Return the [x, y] coordinate for the center point of the cell that contains the specified text.  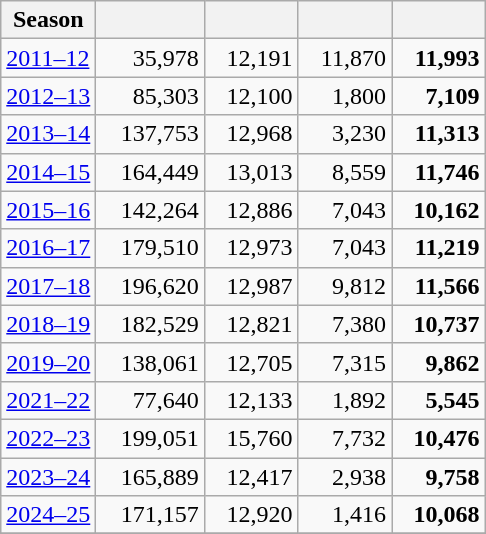
12,821 [251, 324]
11,219 [439, 248]
12,973 [251, 248]
12,886 [251, 210]
77,640 [150, 400]
171,157 [150, 515]
9,758 [439, 477]
12,987 [251, 286]
2012–13 [48, 96]
13,013 [251, 172]
2021–22 [48, 400]
11,993 [439, 58]
199,051 [150, 438]
Season [48, 20]
2013–14 [48, 134]
8,559 [345, 172]
11,870 [345, 58]
164,449 [150, 172]
2024–25 [48, 515]
35,978 [150, 58]
10,162 [439, 210]
7,732 [345, 438]
2015–16 [48, 210]
11,313 [439, 134]
7,109 [439, 96]
2014–15 [48, 172]
1,800 [345, 96]
10,476 [439, 438]
138,061 [150, 362]
12,705 [251, 362]
5,545 [439, 400]
12,968 [251, 134]
85,303 [150, 96]
1,892 [345, 400]
11,746 [439, 172]
179,510 [150, 248]
2019–20 [48, 362]
182,529 [150, 324]
10,737 [439, 324]
12,100 [251, 96]
2017–18 [48, 286]
15,760 [251, 438]
7,380 [345, 324]
11,566 [439, 286]
2,938 [345, 477]
165,889 [150, 477]
9,812 [345, 286]
12,133 [251, 400]
1,416 [345, 515]
196,620 [150, 286]
2016–17 [48, 248]
12,417 [251, 477]
2011–12 [48, 58]
3,230 [345, 134]
2023–24 [48, 477]
7,315 [345, 362]
2018–19 [48, 324]
9,862 [439, 362]
2022–23 [48, 438]
137,753 [150, 134]
12,191 [251, 58]
10,068 [439, 515]
142,264 [150, 210]
12,920 [251, 515]
